Find where the given text appears and provide that cell's center as (X, Y) coordinate. 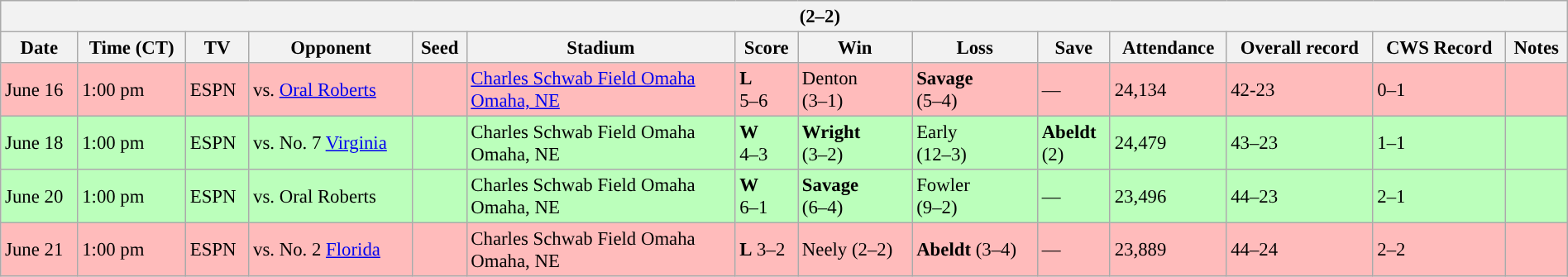
Early(12–3) (974, 144)
0–1 (1439, 89)
Seed (440, 47)
CWS Record (1439, 47)
vs. No. 7 Virginia (331, 144)
23,889 (1168, 250)
Score (767, 47)
Stadium (600, 47)
Date (40, 47)
2–2 (1439, 250)
Loss (974, 47)
June 20 (40, 197)
Save (1073, 47)
Win (855, 47)
43–23 (1300, 144)
L 3–2 (767, 250)
42-23 (1300, 89)
24,479 (1168, 144)
Neely (2–2) (855, 250)
Wright(3–2) (855, 144)
Opponent (331, 47)
Time (CT) (132, 47)
Fowler(9–2) (974, 197)
W4–3 (767, 144)
1–1 (1439, 144)
W6–1 (767, 197)
vs. No. 2 Florida (331, 250)
Notes (1537, 47)
Denton(3–1) (855, 89)
L5–6 (767, 89)
Savage(6–4) (855, 197)
44–23 (1300, 197)
23,496 (1168, 197)
24,134 (1168, 89)
(2–2) (784, 17)
Overall record (1300, 47)
June 21 (40, 250)
Attendance (1168, 47)
June 18 (40, 144)
Abeldt (3–4) (974, 250)
44–24 (1300, 250)
2–1 (1439, 197)
TV (217, 47)
Abeldt(2) (1073, 144)
Savage(5–4) (974, 89)
June 16 (40, 89)
